Provide the [X, Y] coordinate of the cell's center where the given text is located.  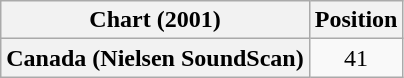
Canada (Nielsen SoundScan) [155, 58]
Position [356, 20]
41 [356, 58]
Chart (2001) [155, 20]
